Extract the [x, y] coordinate from the center of the cell holding the provided text.  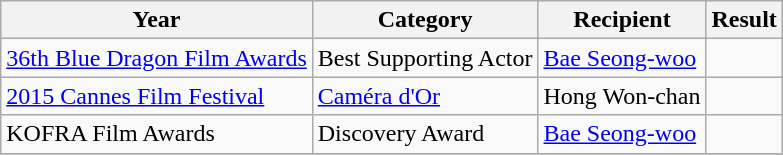
Year [157, 20]
Discovery Award [425, 134]
Result [744, 20]
Best Supporting Actor [425, 58]
Hong Won-chan [622, 96]
Recipient [622, 20]
36th Blue Dragon Film Awards [157, 58]
2015 Cannes Film Festival [157, 96]
Category [425, 20]
Caméra d'Or [425, 96]
KOFRA Film Awards [157, 134]
